Return (x, y) of the center of cell containing provided text 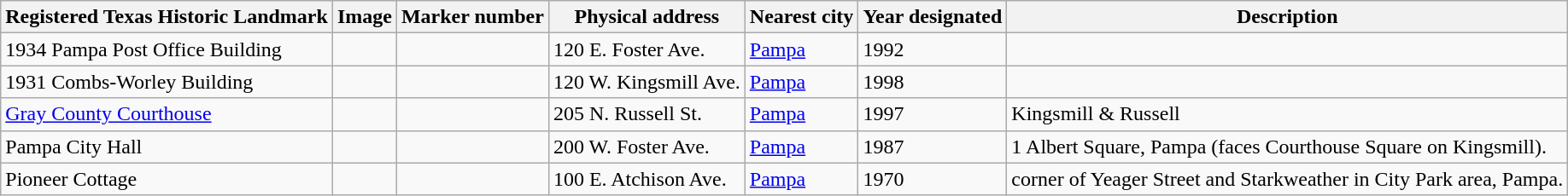
Pioneer Cottage (167, 179)
Registered Texas Historic Landmark (167, 17)
120 W. Kingsmill Ave. (647, 82)
Image (364, 17)
205 N. Russell St. (647, 114)
Pampa City Hall (167, 147)
1987 (933, 147)
Gray County Courthouse (167, 114)
Physical address (647, 17)
1970 (933, 179)
Description (1288, 17)
1931 Combs-Worley Building (167, 82)
1 Albert Square, Pampa (faces Courthouse Square on Kingsmill). (1288, 147)
Marker number (472, 17)
Year designated (933, 17)
100 E. Atchison Ave. (647, 179)
1998 (933, 82)
corner of Yeager Street and Starkweather in City Park area, Pampa. (1288, 179)
200 W. Foster Ave. (647, 147)
1997 (933, 114)
Kingsmill & Russell (1288, 114)
120 E. Foster Ave. (647, 49)
1934 Pampa Post Office Building (167, 49)
Nearest city (801, 17)
1992 (933, 49)
